Locate the cell with the specified text and output its [X, Y] center coordinate. 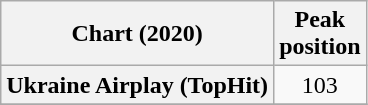
103 [320, 85]
Chart (2020) [138, 34]
Peakposition [320, 34]
Ukraine Airplay (TopHit) [138, 85]
